Identify which cell holds the provided text, then report its (X, Y) central coordinate. 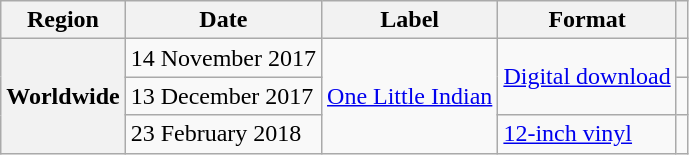
14 November 2017 (223, 58)
Format (587, 20)
Digital download (587, 77)
Worldwide (63, 96)
Region (63, 20)
23 February 2018 (223, 134)
Date (223, 20)
13 December 2017 (223, 96)
12-inch vinyl (587, 134)
Label (410, 20)
One Little Indian (410, 96)
